Locate the cell with the specified text and output its (X, Y) center coordinate. 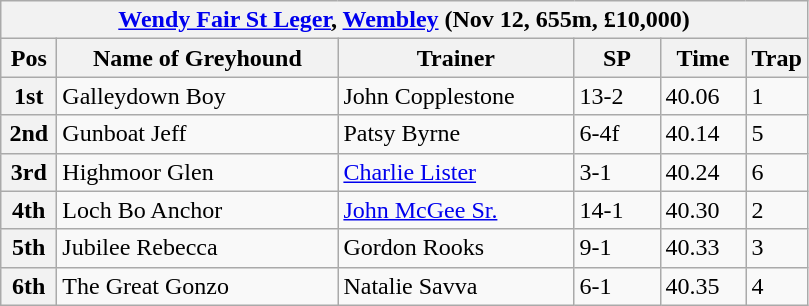
1 (776, 96)
6-1 (617, 286)
Natalie Savva (456, 286)
The Great Gonzo (198, 286)
Loch Bo Anchor (198, 210)
9-1 (617, 248)
40.30 (703, 210)
4 (776, 286)
Charlie Lister (456, 172)
Name of Greyhound (198, 58)
Galleydown Boy (198, 96)
3 (776, 248)
13-2 (617, 96)
John Copplestone (456, 96)
Trap (776, 58)
2nd (29, 134)
Time (703, 58)
5th (29, 248)
4th (29, 210)
1st (29, 96)
John McGee Sr. (456, 210)
40.24 (703, 172)
6th (29, 286)
Trainer (456, 58)
40.14 (703, 134)
SP (617, 58)
6-4f (617, 134)
2 (776, 210)
Highmoor Glen (198, 172)
3rd (29, 172)
5 (776, 134)
Patsy Byrne (456, 134)
Gordon Rooks (456, 248)
14-1 (617, 210)
Pos (29, 58)
40.33 (703, 248)
3-1 (617, 172)
Gunboat Jeff (198, 134)
Jubilee Rebecca (198, 248)
40.06 (703, 96)
6 (776, 172)
Wendy Fair St Leger, Wembley (Nov 12, 655m, £10,000) (404, 20)
40.35 (703, 286)
